Detect which cell encompasses the target text, then output its (X, Y) center coordinate. 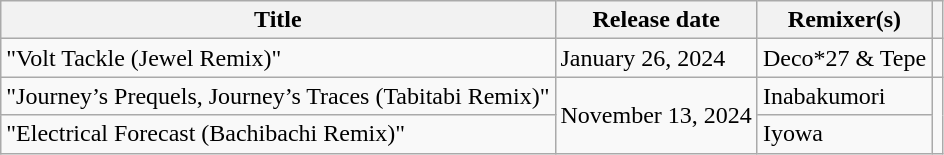
Inabakumori (844, 96)
Iyowa (844, 134)
January 26, 2024 (656, 58)
Title (278, 20)
"Journey’s Prequels, Journey’s Traces (Tabitabi Remix)" (278, 96)
"Volt Tackle (Jewel Remix)" (278, 58)
Deco*27 & Tepe (844, 58)
Release date (656, 20)
Remixer(s) (844, 20)
"Electrical Forecast (Bachibachi Remix)" (278, 134)
November 13, 2024 (656, 115)
